Output the [X, Y] coordinate of the center of the cell containing the given text.  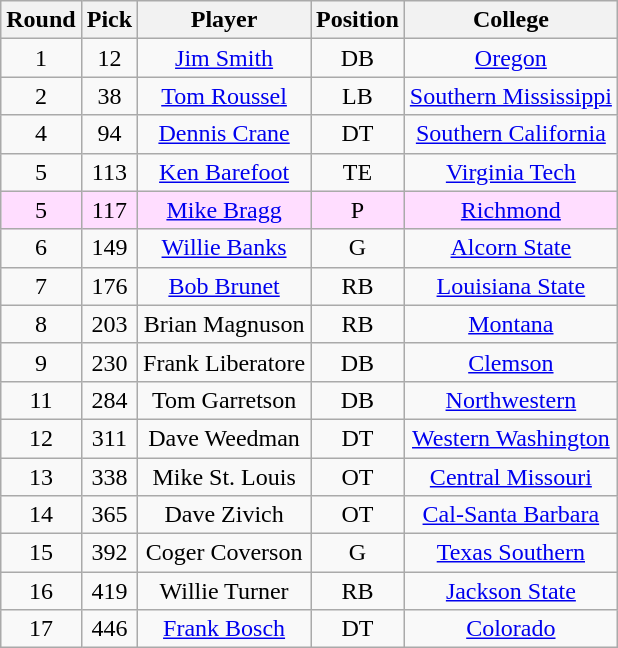
Mike St. Louis [224, 477]
149 [109, 248]
392 [109, 553]
203 [109, 324]
Frank Liberatore [224, 362]
9 [41, 362]
Cal-Santa Barbara [510, 515]
94 [109, 134]
Tom Roussel [224, 96]
Clemson [510, 362]
Dave Zivich [224, 515]
13 [41, 477]
Pick [109, 20]
338 [109, 477]
Tom Garretson [224, 400]
Bob Brunet [224, 286]
Mike Bragg [224, 210]
284 [109, 400]
Texas Southern [510, 553]
Dennis Crane [224, 134]
Central Missouri [510, 477]
38 [109, 96]
TE [358, 172]
113 [109, 172]
2 [41, 96]
Frank Bosch [224, 629]
P [358, 210]
Ken Barefoot [224, 172]
Richmond [510, 210]
Northwestern [510, 400]
Willie Banks [224, 248]
446 [109, 629]
Oregon [510, 58]
Southern California [510, 134]
14 [41, 515]
15 [41, 553]
311 [109, 438]
Alcorn State [510, 248]
Jackson State [510, 591]
419 [109, 591]
College [510, 20]
8 [41, 324]
Brian Magnuson [224, 324]
230 [109, 362]
Position [358, 20]
Colorado [510, 629]
Round [41, 20]
Jim Smith [224, 58]
117 [109, 210]
1 [41, 58]
Player [224, 20]
Montana [510, 324]
6 [41, 248]
Western Washington [510, 438]
11 [41, 400]
Louisiana State [510, 286]
365 [109, 515]
17 [41, 629]
LB [358, 96]
Coger Coverson [224, 553]
16 [41, 591]
Virginia Tech [510, 172]
4 [41, 134]
176 [109, 286]
7 [41, 286]
Willie Turner [224, 591]
Dave Weedman [224, 438]
Southern Mississippi [510, 96]
